Determine the [X, Y] coordinate at the center of the cell enclosing the given text.  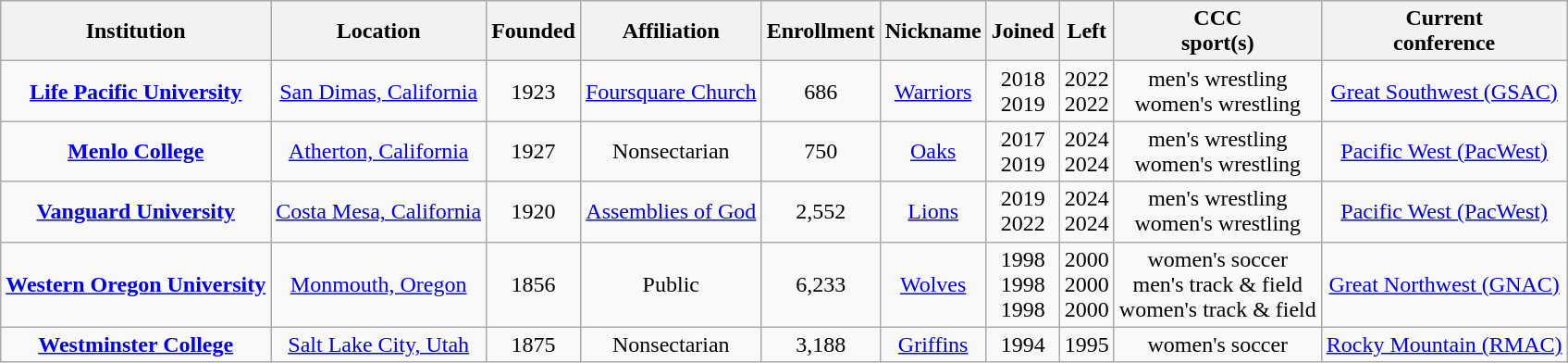
1875 [534, 344]
Griffins [932, 344]
1856 [534, 284]
Foursquare Church [671, 91]
1920 [534, 211]
Founded [534, 31]
Western Oregon University [136, 284]
Currentconference [1444, 31]
Public [671, 284]
Vanguard University [136, 211]
Atherton, California [379, 152]
Joined [1023, 31]
Location [379, 31]
San Dimas, California [379, 91]
Institution [136, 31]
20182019 [1023, 91]
20222022 [1086, 91]
20172019 [1023, 152]
Enrollment [821, 31]
women's soccermen's track & fieldwomen's track & field [1217, 284]
1995 [1086, 344]
CCCsport(s) [1217, 31]
Life Pacific University [136, 91]
2,552 [821, 211]
Wolves [932, 284]
men's wrestling women's wrestling [1217, 211]
6,233 [821, 284]
1927 [534, 152]
Lions [932, 211]
Assemblies of God [671, 211]
Great Southwest (GSAC) [1444, 91]
Nickname [932, 31]
Costa Mesa, California [379, 211]
Monmouth, Oregon [379, 284]
Left [1086, 31]
Rocky Mountain (RMAC) [1444, 344]
Great Northwest (GNAC) [1444, 284]
Salt Lake City, Utah [379, 344]
Oaks [932, 152]
750 [821, 152]
3,188 [821, 344]
Westminster College [136, 344]
200020002000 [1086, 284]
686 [821, 91]
Affiliation [671, 31]
Menlo College [136, 152]
199819981998 [1023, 284]
Warriors [932, 91]
1994 [1023, 344]
women's soccer [1217, 344]
20192022 [1023, 211]
1923 [534, 91]
